Search for the cell housing the specified text and yield its (X, Y) center coordinate. 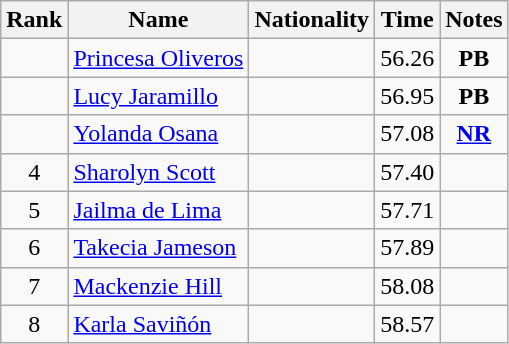
Rank (34, 20)
57.71 (408, 210)
Notes (474, 20)
58.08 (408, 286)
Mackenzie Hill (158, 286)
Lucy Jaramillo (158, 96)
6 (34, 248)
56.26 (408, 58)
58.57 (408, 324)
Sharolyn Scott (158, 172)
Princesa Oliveros (158, 58)
8 (34, 324)
56.95 (408, 96)
Time (408, 20)
Karla Saviñón (158, 324)
NR (474, 134)
57.40 (408, 172)
57.89 (408, 248)
5 (34, 210)
Jailma de Lima (158, 210)
4 (34, 172)
Name (158, 20)
Takecia Jameson (158, 248)
Yolanda Osana (158, 134)
57.08 (408, 134)
Nationality (312, 20)
7 (34, 286)
